For the text-containing cell, return its midpoint in [X, Y] coordinate format. 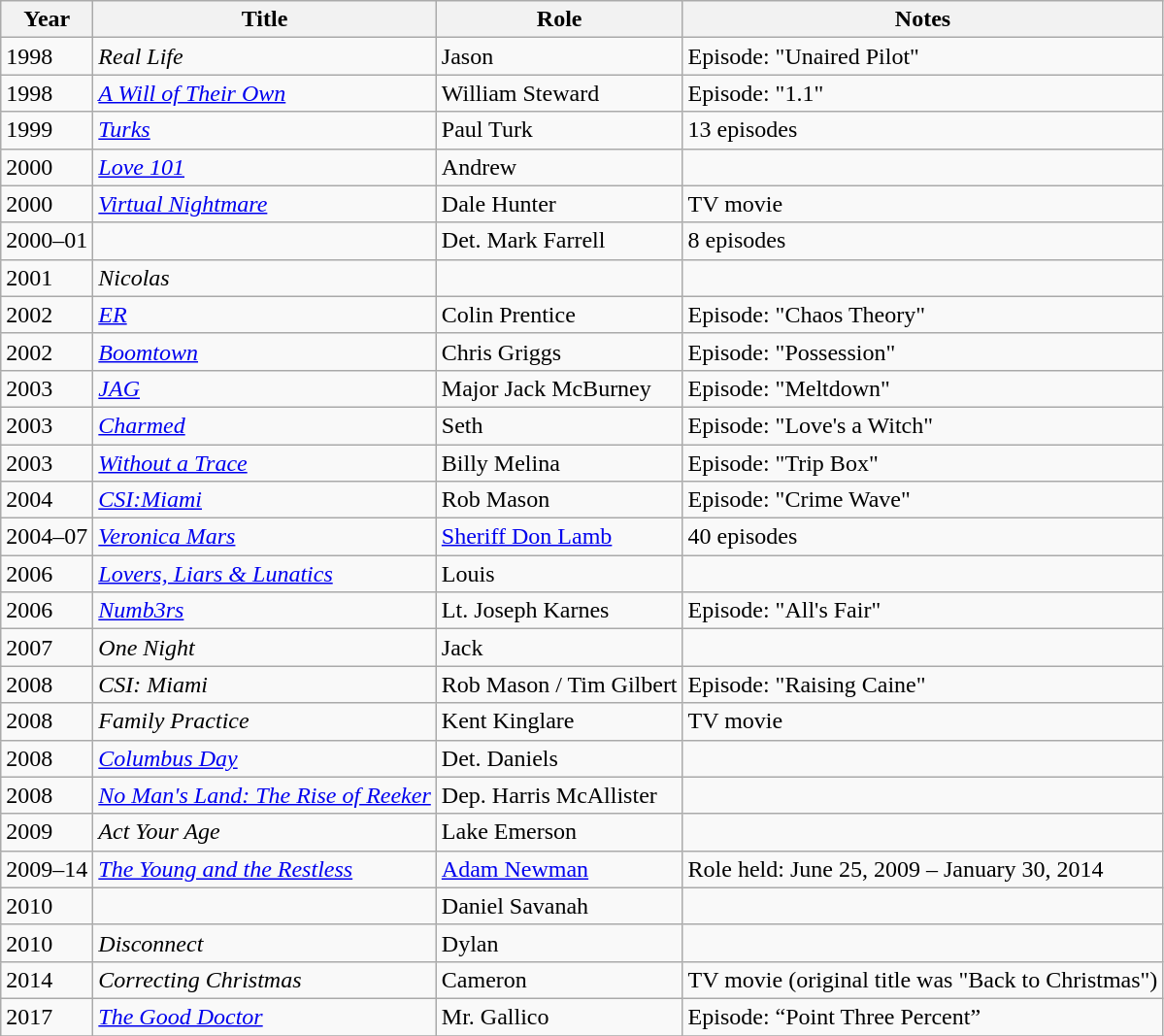
1999 [47, 130]
Year [47, 19]
Episode: "Possession" [922, 351]
Role [559, 19]
Sheriff Don Lamb [559, 537]
Billy Melina [559, 463]
2014 [47, 980]
2007 [47, 648]
Episode: "Trip Box" [922, 463]
Numb3rs [264, 611]
Dale Hunter [559, 204]
Virtual Nightmare [264, 204]
Episode: "Unaired Pilot" [922, 56]
Episode: "1.1" [922, 93]
Lake Emerson [559, 832]
2000–01 [47, 241]
Chris Griggs [559, 351]
Notes [922, 19]
Real Life [264, 56]
8 episodes [922, 241]
Louis [559, 574]
Mr. Gallico [559, 1017]
Adam Newman [559, 869]
Love 101 [264, 167]
Dylan [559, 943]
Seth [559, 425]
40 episodes [922, 537]
ER [264, 315]
Rob Mason [559, 500]
Paul Turk [559, 130]
Charmed [264, 425]
Episode: “Point Three Percent” [922, 1017]
William Steward [559, 93]
2017 [47, 1017]
Det. Daniels [559, 758]
Without a Trace [264, 463]
Act Your Age [264, 832]
Jason [559, 56]
Episode: "Chaos Theory" [922, 315]
Cameron [559, 980]
JAG [264, 388]
2009–14 [47, 869]
Correcting Christmas [264, 980]
Det. Mark Farrell [559, 241]
CSI:Miami [264, 500]
Role held: June 25, 2009 – January 30, 2014 [922, 869]
2009 [47, 832]
13 episodes [922, 130]
A Will of Their Own [264, 93]
Dep. Harris McAllister [559, 795]
Kent Kinglare [559, 721]
Episode: "Crime Wave" [922, 500]
Colin Prentice [559, 315]
Title [264, 19]
The Young and the Restless [264, 869]
Family Practice [264, 721]
No Man's Land: The Rise of Reeker [264, 795]
One Night [264, 648]
2004 [47, 500]
Andrew [559, 167]
2004–07 [47, 537]
Lt. Joseph Karnes [559, 611]
TV movie (original title was "Back to Christmas") [922, 980]
CSI: Miami [264, 685]
Daniel Savanah [559, 906]
Episode: "All's Fair" [922, 611]
Disconnect [264, 943]
Rob Mason / Tim Gilbert [559, 685]
Veronica Mars [264, 537]
Episode: "Raising Caine" [922, 685]
Jack [559, 648]
Major Jack McBurney [559, 388]
The Good Doctor [264, 1017]
Boomtown [264, 351]
Episode: "Love's a Witch" [922, 425]
2001 [47, 278]
Nicolas [264, 278]
Columbus Day [264, 758]
Turks [264, 130]
Episode: "Meltdown" [922, 388]
Lovers, Liars & Lunatics [264, 574]
